Pinpoint the cell where the given text exists, returning its [X, Y] midpoint coordinate. 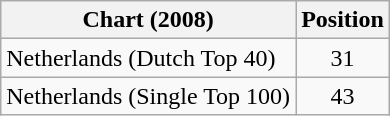
Position [343, 20]
31 [343, 58]
Netherlands (Single Top 100) [148, 96]
Chart (2008) [148, 20]
43 [343, 96]
Netherlands (Dutch Top 40) [148, 58]
